Capture the cell that displays the provided text and extract its (X, Y) central coordinate. 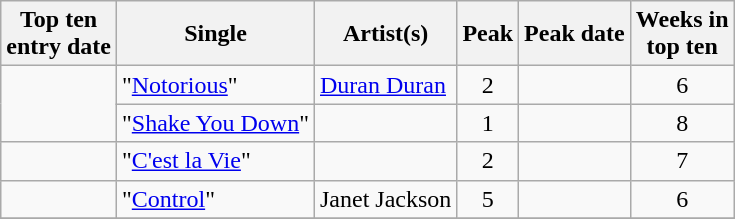
7 (682, 161)
Single (215, 34)
Top tenentry date (59, 34)
"Control" (215, 199)
Janet Jackson (385, 199)
1 (488, 123)
Duran Duran (385, 85)
5 (488, 199)
"Shake You Down" (215, 123)
Peak date (575, 34)
"C'est la Vie" (215, 161)
8 (682, 123)
Artist(s) (385, 34)
Peak (488, 34)
"Notorious" (215, 85)
Weeks intop ten (682, 34)
